Find where the given text appears and provide that cell's center as (X, Y) coordinate. 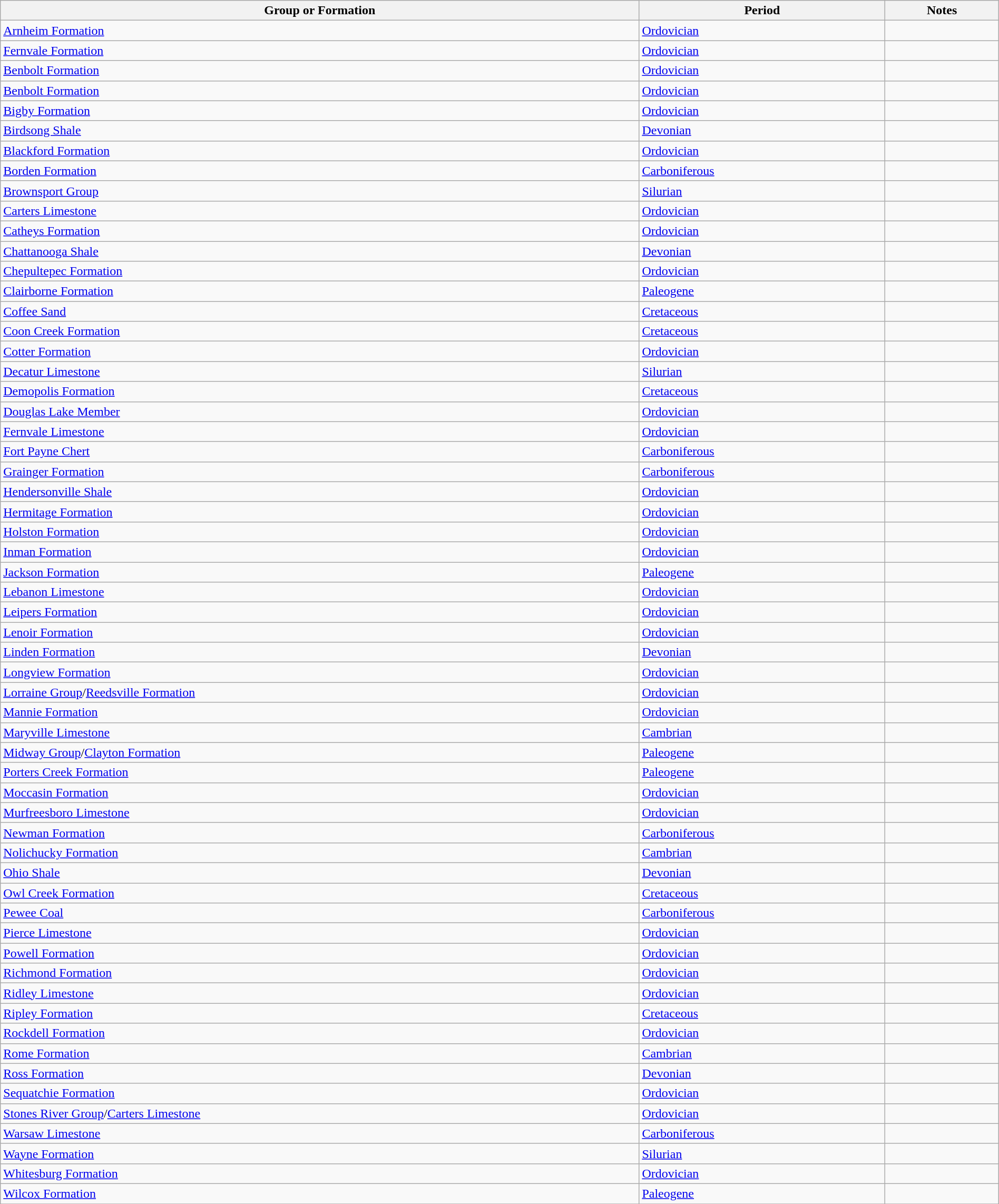
Ripley Formation (320, 1013)
Bigby Formation (320, 111)
Rome Formation (320, 1053)
Wayne Formation (320, 1153)
Leipers Formation (320, 612)
Douglas Lake Member (320, 412)
Arnheim Formation (320, 31)
Pewee Coal (320, 913)
Birdsong Shale (320, 131)
Owl Creek Formation (320, 893)
Period (762, 11)
Newman Formation (320, 833)
Wilcox Formation (320, 1193)
Blackford Formation (320, 151)
Hermitage Formation (320, 512)
Fort Payne Chert (320, 452)
Coffee Sand (320, 311)
Linden Formation (320, 652)
Notes (942, 11)
Midway Group/Clayton Formation (320, 752)
Ridley Limestone (320, 993)
Carters Limestone (320, 211)
Chattanooga Shale (320, 251)
Fernvale Formation (320, 51)
Inman Formation (320, 552)
Murfreesboro Limestone (320, 813)
Coon Creek Formation (320, 331)
Maryville Limestone (320, 732)
Fernvale Limestone (320, 432)
Lenoir Formation (320, 632)
Sequatchie Formation (320, 1093)
Porters Creek Formation (320, 772)
Powell Formation (320, 953)
Longview Formation (320, 672)
Warsaw Limestone (320, 1133)
Borden Formation (320, 171)
Grainger Formation (320, 472)
Brownsport Group (320, 191)
Demopolis Formation (320, 391)
Lebanon Limestone (320, 592)
Pierce Limestone (320, 933)
Ohio Shale (320, 873)
Holston Formation (320, 532)
Clairborne Formation (320, 291)
Moccasin Formation (320, 792)
Cotter Formation (320, 351)
Decatur Limestone (320, 371)
Lorraine Group/Reedsville Formation (320, 692)
Mannie Formation (320, 712)
Chepultepec Formation (320, 271)
Hendersonville Shale (320, 492)
Ross Formation (320, 1073)
Whitesburg Formation (320, 1173)
Stones River Group/Carters Limestone (320, 1113)
Group or Formation (320, 11)
Richmond Formation (320, 973)
Catheys Formation (320, 231)
Nolichucky Formation (320, 853)
Jackson Formation (320, 572)
Rockdell Formation (320, 1033)
